Find where the given text appears and provide that cell's center as (x, y) coordinate. 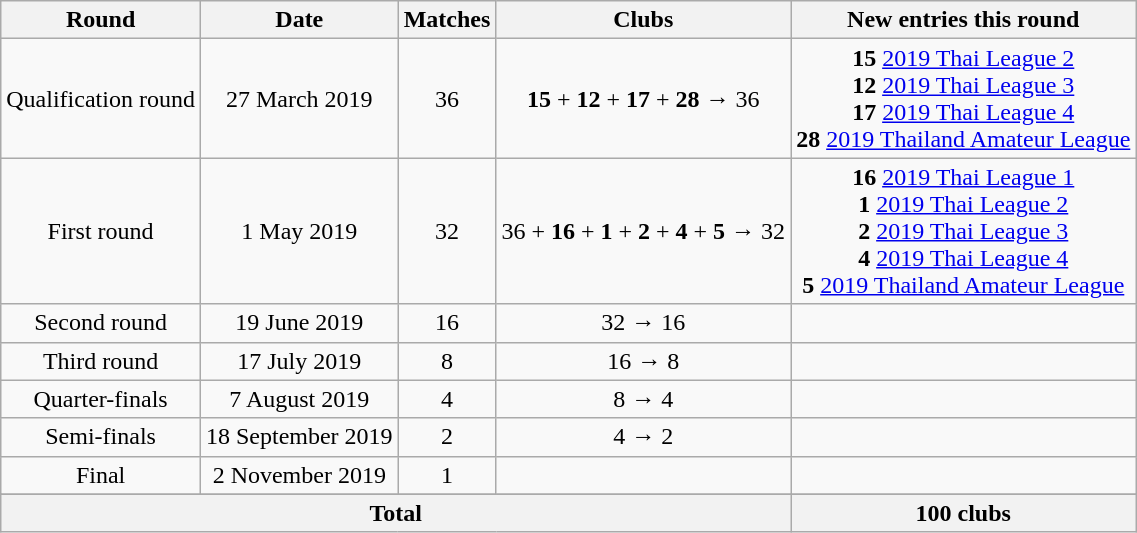
17 July 2019 (299, 361)
Clubs (644, 20)
Qualification round (101, 98)
16 (447, 323)
16 2019 Thai League 11 2019 Thai League 22 2019 Thai League 34 2019 Thai League 45 2019 Thailand Amateur League (964, 231)
32 → 16 (644, 323)
Matches (447, 20)
First round (101, 231)
Total (396, 513)
4 → 2 (644, 437)
2 (447, 437)
Round (101, 20)
18 September 2019 (299, 437)
Final (101, 475)
4 (447, 399)
1 (447, 475)
15 + 12 + 17 + 28 → 36 (644, 98)
8 → 4 (644, 399)
32 (447, 231)
Second round (101, 323)
Third round (101, 361)
27 March 2019 (299, 98)
15 2019 Thai League 212 2019 Thai League 317 2019 Thai League 428 2019 Thailand Amateur League (964, 98)
New entries this round (964, 20)
7 August 2019 (299, 399)
36 + 16 + 1 + 2 + 4 + 5 → 32 (644, 231)
Quarter-finals (101, 399)
1 May 2019 (299, 231)
36 (447, 98)
8 (447, 361)
Date (299, 20)
Semi-finals (101, 437)
2 November 2019 (299, 475)
19 June 2019 (299, 323)
16 → 8 (644, 361)
100 clubs (964, 513)
